Capture the cell that displays the provided text and extract its (X, Y) central coordinate. 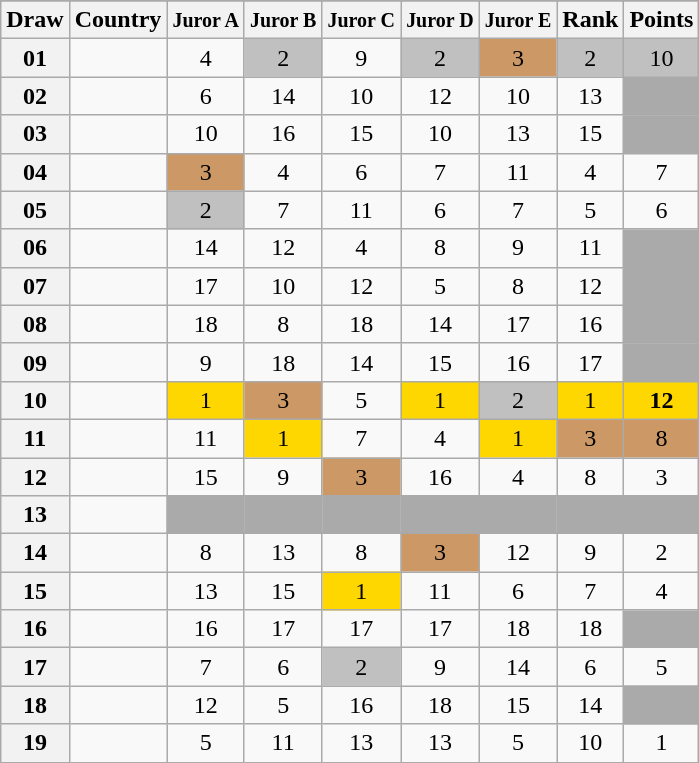
Country (118, 20)
01 (35, 58)
03 (35, 134)
05 (35, 210)
19 (35, 743)
Juror B (283, 20)
Juror D (440, 20)
Juror C (362, 20)
04 (35, 172)
Juror A (206, 20)
02 (35, 96)
09 (35, 362)
Rank (590, 20)
06 (35, 248)
Points (662, 20)
08 (35, 324)
07 (35, 286)
Draw (35, 20)
Juror E (518, 20)
